Output the (x, y) coordinate of the center of the cell containing the given text.  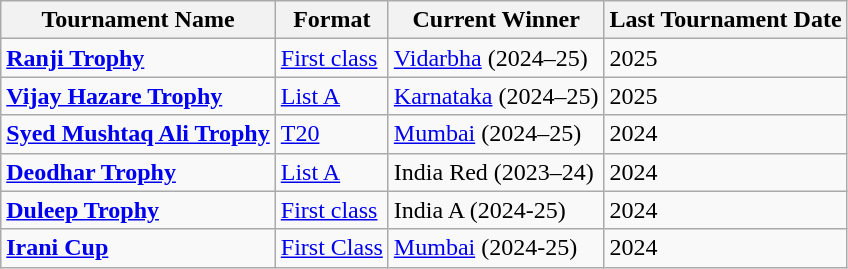
India Red (2023–24) (496, 172)
Mumbai (2024–25) (496, 134)
Vijay Hazare Trophy (138, 96)
Ranji Trophy (138, 58)
Tournament Name (138, 20)
Current Winner (496, 20)
Irani Cup (138, 248)
Vidarbha (2024–25) (496, 58)
Format (332, 20)
Karnataka (2024–25) (496, 96)
Last Tournament Date (726, 20)
Deodhar Trophy (138, 172)
First Class (332, 248)
Syed Mushtaq Ali Trophy (138, 134)
T20 (332, 134)
Duleep Trophy (138, 210)
Mumbai (2024-25) (496, 248)
India A (2024-25) (496, 210)
